Identify which cell holds the provided text, then report its (X, Y) central coordinate. 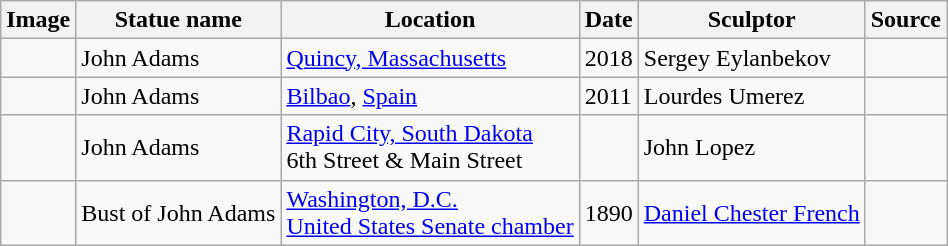
Washington, D.C.United States Senate chamber (430, 212)
Statue name (178, 20)
Location (430, 20)
John Lopez (752, 148)
Source (906, 20)
1890 (608, 212)
Date (608, 20)
Bilbao, Spain (430, 96)
Rapid City, South Dakota6th Street & Main Street (430, 148)
Lourdes Umerez (752, 96)
Bust of John Adams (178, 212)
Quincy, Massachusetts (430, 58)
Sculptor (752, 20)
Image (38, 20)
Daniel Chester French (752, 212)
2011 (608, 96)
Sergey Eylanbekov (752, 58)
2018 (608, 58)
